From the cell containing the given text, extract its center point as [X, Y] coordinate. 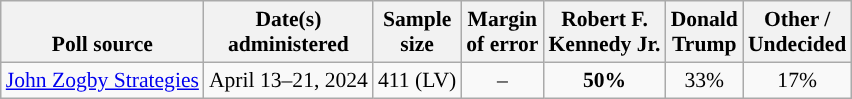
John Zogby Strategies [102, 80]
50% [604, 80]
17% [797, 80]
411 (LV) [417, 80]
Other /Undecided [797, 32]
DonaldTrump [704, 32]
Poll source [102, 32]
Robert F.Kennedy Jr. [604, 32]
– [502, 80]
April 13–21, 2024 [288, 80]
Marginof error [502, 32]
Date(s)administered [288, 32]
33% [704, 80]
Samplesize [417, 32]
